Capture the cell that displays the provided text and extract its (x, y) central coordinate. 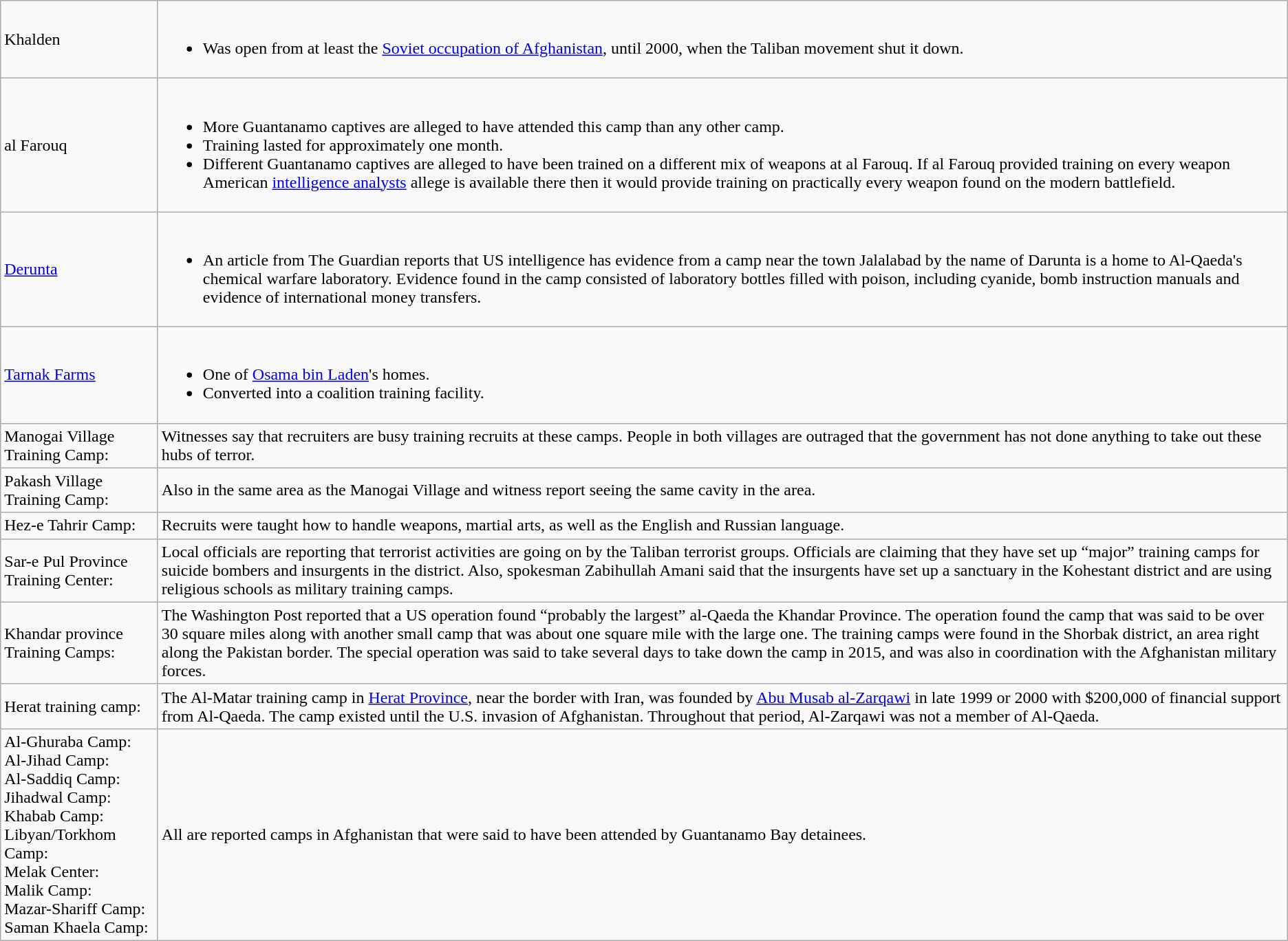
All are reported camps in Afghanistan that were said to have been attended by Guantanamo Bay detainees. (722, 834)
al Farouq (80, 145)
Hez-e Tahrir Camp: (80, 526)
Pakash Village Training Camp: (80, 490)
One of Osama bin Laden's homes.Converted into a coalition training facility. (722, 375)
Also in the same area as the Manogai Village and witness report seeing the same cavity in the area. (722, 490)
Khalden (80, 40)
Tarnak Farms (80, 375)
Was open from at least the Soviet occupation of Afghanistan, until 2000, when the Taliban movement shut it down. (722, 40)
Khandar province Training Camps: (80, 642)
Recruits were taught how to handle weapons, martial arts, as well as the English and Russian language. (722, 526)
Derunta (80, 270)
Sar-e Pul Province Training Center: (80, 570)
Manogai Village Training Camp: (80, 446)
Herat training camp: (80, 706)
